Identify which cell holds the provided text, then report its (X, Y) central coordinate. 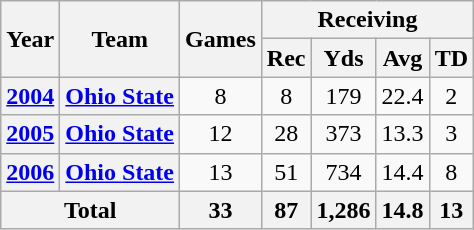
Games (221, 39)
51 (286, 172)
13.3 (402, 134)
2 (451, 96)
12 (221, 134)
179 (344, 96)
Team (120, 39)
373 (344, 134)
28 (286, 134)
Rec (286, 58)
Year (30, 39)
2004 (30, 96)
Total (90, 210)
Yds (344, 58)
87 (286, 210)
1,286 (344, 210)
14.8 (402, 210)
2006 (30, 172)
Avg (402, 58)
Receiving (367, 20)
2005 (30, 134)
33 (221, 210)
3 (451, 134)
14.4 (402, 172)
22.4 (402, 96)
TD (451, 58)
734 (344, 172)
